Extract the [x, y] coordinate from the center of the cell holding the provided text.  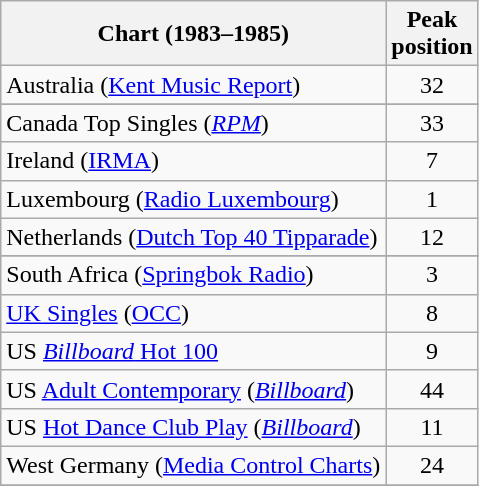
12 [432, 237]
24 [432, 465]
44 [432, 389]
8 [432, 313]
Australia (Kent Music Report) [194, 85]
South Africa (Springbok Radio) [194, 275]
Chart (1983–1985) [194, 34]
Luxembourg (Radio Luxembourg) [194, 199]
Canada Top Singles (RPM) [194, 123]
UK Singles (OCC) [194, 313]
US Hot Dance Club Play (Billboard) [194, 427]
Ireland (IRMA) [194, 161]
9 [432, 351]
West Germany (Media Control Charts) [194, 465]
11 [432, 427]
Netherlands (Dutch Top 40 Tipparade) [194, 237]
1 [432, 199]
US Adult Contemporary (Billboard) [194, 389]
3 [432, 275]
US Billboard Hot 100 [194, 351]
7 [432, 161]
32 [432, 85]
Peakposition [432, 34]
33 [432, 123]
